Extract the [X, Y] coordinate from the center of the cell holding the provided text.  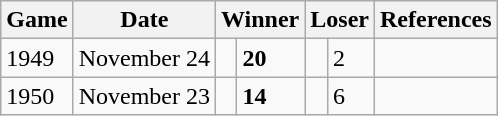
14 [271, 96]
Game [37, 20]
1950 [37, 96]
References [436, 20]
1949 [37, 58]
Date [144, 20]
20 [271, 58]
Winner [260, 20]
Loser [340, 20]
November 24 [144, 58]
6 [350, 96]
November 23 [144, 96]
2 [350, 58]
